Detect which cell encompasses the target text, then output its (x, y) center coordinate. 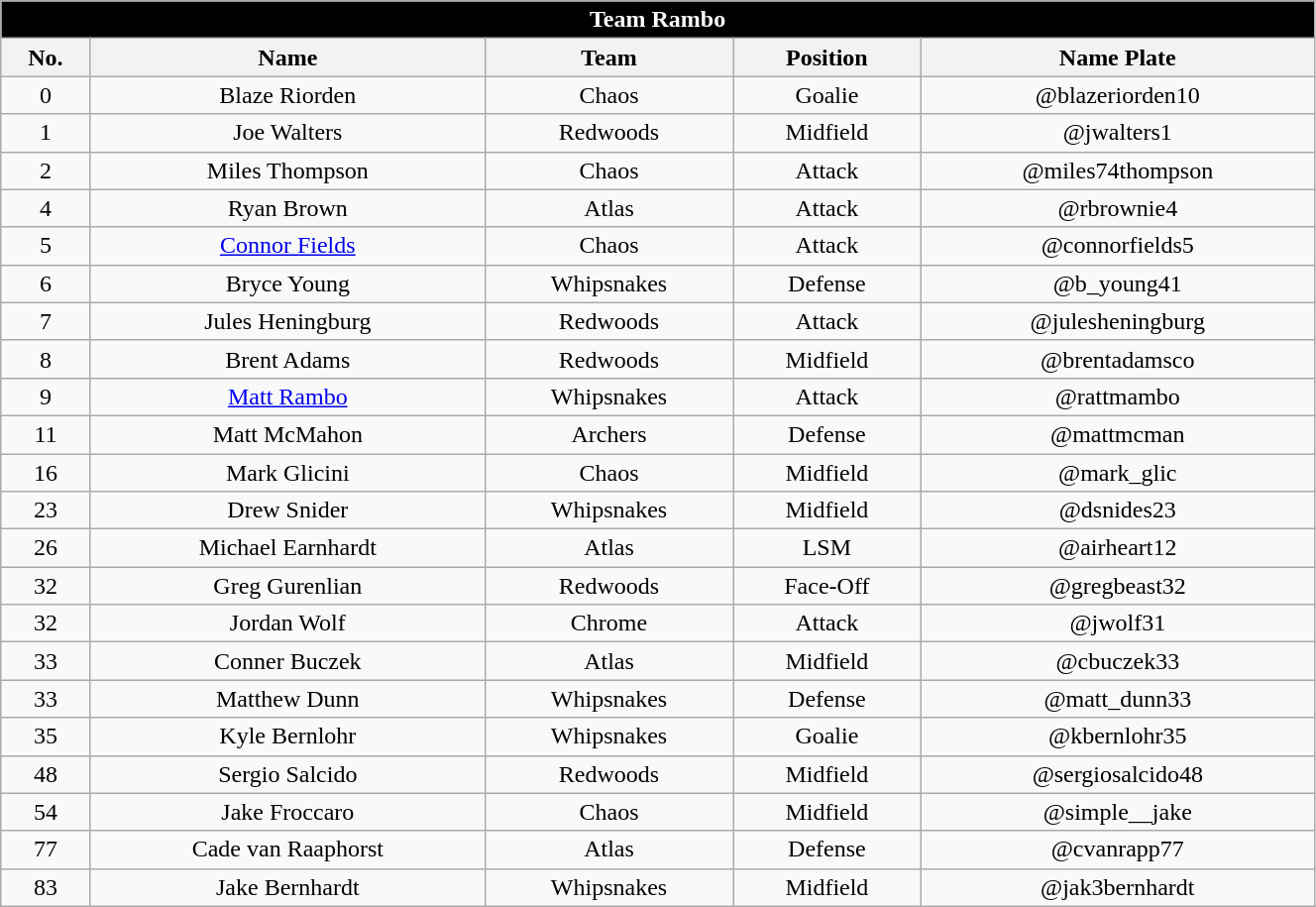
Team (608, 57)
Ryan Brown (287, 208)
26 (46, 548)
Matt McMahon (287, 434)
Name Plate (1118, 57)
8 (46, 359)
@jwalters1 (1118, 133)
@blazeriorden10 (1118, 95)
@jwolf31 (1118, 624)
Joe Walters (287, 133)
Jake Bernhardt (287, 887)
Sergio Salcido (287, 774)
Brent Adams (287, 359)
48 (46, 774)
Face-Off (827, 586)
23 (46, 510)
@gregbeast32 (1118, 586)
9 (46, 397)
@airheart12 (1118, 548)
Jake Froccaro (287, 812)
@sergiosalcido48 (1118, 774)
@julesheningburg (1118, 321)
Position (827, 57)
Greg Gurenlian (287, 586)
Name (287, 57)
54 (46, 812)
@miles74thompson (1118, 170)
Cade van Raaphorst (287, 850)
Archers (608, 434)
Drew Snider (287, 510)
Connor Fields (287, 246)
Matt Rambo (287, 397)
@cvanrapp77 (1118, 850)
@dsnides23 (1118, 510)
@jak3bernhardt (1118, 887)
Kyle Bernlohr (287, 737)
@kbernlohr35 (1118, 737)
0 (46, 95)
@simple__jake (1118, 812)
Miles Thompson (287, 170)
16 (46, 473)
LSM (827, 548)
@mattmcman (1118, 434)
4 (46, 208)
Team Rambo (658, 20)
Michael Earnhardt (287, 548)
35 (46, 737)
Matthew Dunn (287, 699)
2 (46, 170)
1 (46, 133)
Jordan Wolf (287, 624)
@matt_dunn33 (1118, 699)
77 (46, 850)
Blaze Riorden (287, 95)
@connorfields5 (1118, 246)
7 (46, 321)
No. (46, 57)
Conner Buczek (287, 661)
11 (46, 434)
5 (46, 246)
6 (46, 283)
@mark_glic (1118, 473)
@cbuczek33 (1118, 661)
Mark Glicini (287, 473)
83 (46, 887)
@brentadamsco (1118, 359)
Chrome (608, 624)
@rbrownie4 (1118, 208)
Jules Heningburg (287, 321)
@rattmambo (1118, 397)
Bryce Young (287, 283)
@b_young41 (1118, 283)
